Locate the cell with the specified text and output its [X, Y] center coordinate. 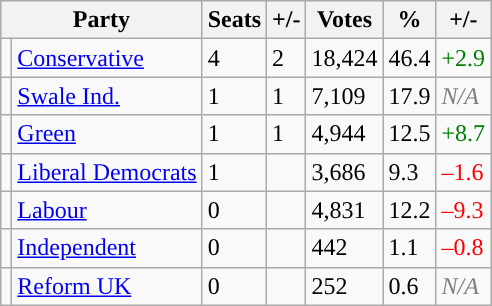
Liberal Democrats [107, 172]
Seats [234, 20]
Labour [107, 210]
18,424 [344, 58]
4,831 [344, 210]
4 [234, 58]
Votes [344, 20]
Reform UK [107, 286]
Green [107, 134]
4,944 [344, 134]
2 [286, 58]
46.4 [410, 58]
Swale Ind. [107, 96]
+2.9 [464, 58]
9.3 [410, 172]
Independent [107, 248]
252 [344, 286]
Conservative [107, 58]
–0.8 [464, 248]
+8.7 [464, 134]
442 [344, 248]
1.1 [410, 248]
0.6 [410, 286]
3,686 [344, 172]
% [410, 20]
7,109 [344, 96]
17.9 [410, 96]
–1.6 [464, 172]
Party [102, 20]
12.5 [410, 134]
12.2 [410, 210]
–9.3 [464, 210]
